Return [X, Y] of the center of cell containing provided text 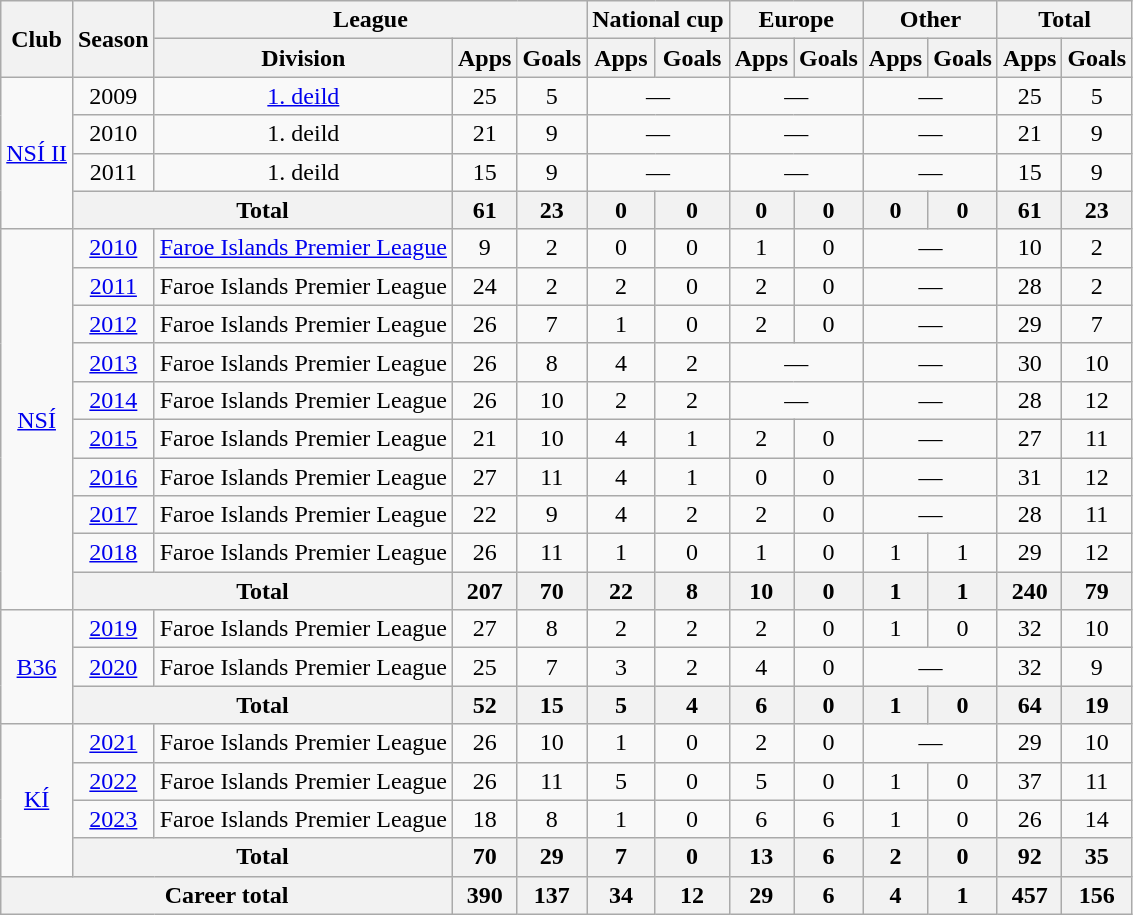
2022 [113, 781]
37 [1029, 781]
390 [485, 895]
19 [1097, 705]
2016 [113, 477]
Division [303, 58]
31 [1029, 477]
2012 [113, 324]
NSÍ II [37, 153]
2019 [113, 629]
Europe [796, 20]
79 [1097, 591]
137 [552, 895]
2020 [113, 667]
Other [930, 20]
18 [485, 819]
14 [1097, 819]
92 [1029, 857]
240 [1029, 591]
Club [37, 39]
457 [1029, 895]
2023 [113, 819]
35 [1097, 857]
Season [113, 39]
2014 [113, 400]
64 [1029, 705]
2018 [113, 553]
KÍ [37, 800]
156 [1097, 895]
Career total [227, 895]
2013 [113, 362]
2021 [113, 743]
2009 [113, 96]
24 [485, 286]
National cup [658, 20]
2015 [113, 438]
NSÍ [37, 420]
League [370, 20]
207 [485, 591]
52 [485, 705]
34 [621, 895]
13 [761, 857]
B36 [37, 667]
2017 [113, 515]
3 [621, 667]
30 [1029, 362]
